Identify which cell holds the provided text, then report its [x, y] central coordinate. 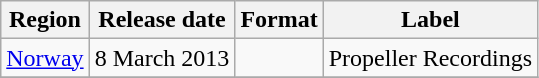
Propeller Recordings [430, 58]
8 March 2013 [162, 58]
Region [45, 20]
Label [430, 20]
Norway [45, 58]
Format [279, 20]
Release date [162, 20]
